Return the (x, y) coordinate for the center point of the cell that contains the specified text.  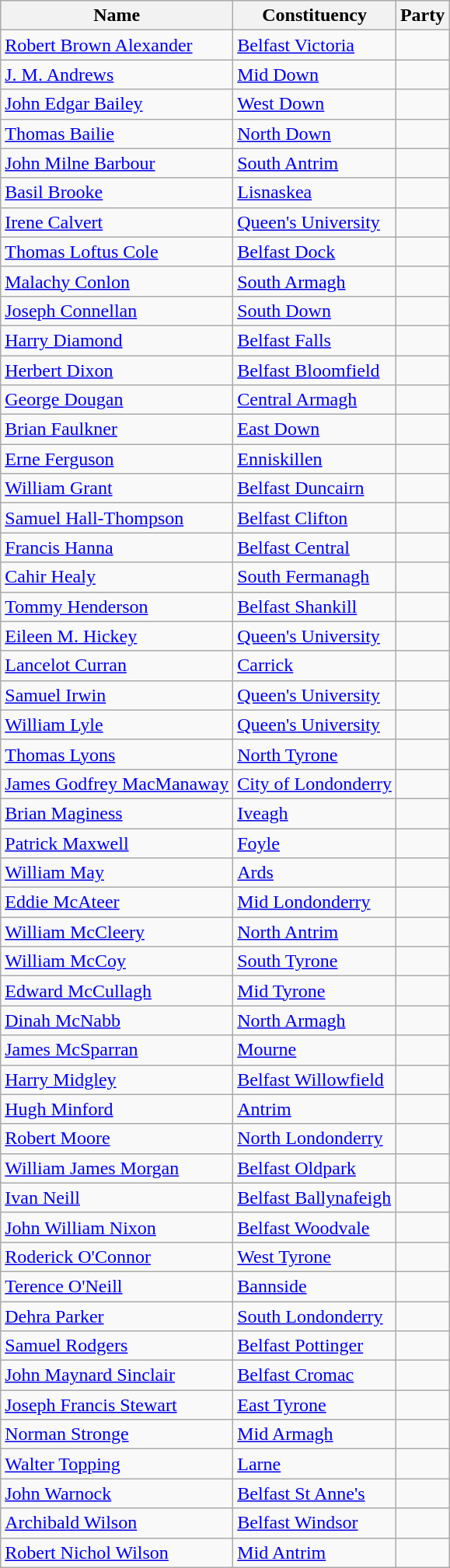
William McCleery (117, 932)
South Armagh (315, 281)
Samuel Irwin (117, 695)
Mid Tyrone (315, 991)
Mourne (315, 1050)
William James Morgan (117, 1168)
Thomas Lyons (117, 754)
Harry Midgley (117, 1080)
West Down (315, 104)
Iveagh (315, 813)
Belfast Victoria (315, 45)
North Armagh (315, 1020)
William May (117, 873)
Robert Moore (117, 1139)
Samuel Rodgers (117, 1346)
Belfast Windsor (315, 1523)
Archibald Wilson (117, 1523)
Lisnaskea (315, 193)
Joseph Francis Stewart (117, 1405)
Malachy Conlon (117, 281)
Herbert Dixon (117, 370)
Brian Faulkner (117, 429)
Central Armagh (315, 400)
Thomas Loftus Cole (117, 252)
Belfast St Anne's (315, 1493)
South Londonderry (315, 1316)
Mid Antrim (315, 1552)
Belfast Pottinger (315, 1346)
James Godfrey MacManaway (117, 784)
John Maynard Sinclair (117, 1375)
Thomas Bailie (117, 134)
Terence O'Neill (117, 1286)
Dinah McNabb (117, 1020)
North Tyrone (315, 754)
Mid Down (315, 75)
Belfast Ballynafeigh (315, 1198)
Walter Topping (117, 1464)
Norman Stronge (117, 1434)
North Down (315, 134)
East Tyrone (315, 1405)
Belfast Falls (315, 340)
John William Nixon (117, 1227)
Belfast Bloomfield (315, 370)
John Milne Barbour (117, 163)
Belfast Clifton (315, 518)
Belfast Duncairn (315, 488)
South Fermanagh (315, 577)
Joseph Connellan (117, 311)
City of Londonderry (315, 784)
Bannside (315, 1286)
Robert Nichol Wilson (117, 1552)
Larne (315, 1464)
Name (117, 16)
William Lyle (117, 725)
William Grant (117, 488)
Dehra Parker (117, 1316)
Mid Armagh (315, 1434)
Foyle (315, 843)
William McCoy (117, 961)
Roderick O'Connor (117, 1257)
Belfast Cromac (315, 1375)
J. M. Andrews (117, 75)
Hugh Minford (117, 1109)
Party (422, 16)
Samuel Hall-Thompson (117, 518)
Patrick Maxwell (117, 843)
Belfast Woodvale (315, 1227)
Belfast Willowfield (315, 1080)
Belfast Dock (315, 252)
John Edgar Bailey (117, 104)
Eileen M. Hickey (117, 636)
Brian Maginess (117, 813)
West Tyrone (315, 1257)
Enniskillen (315, 459)
North Londonderry (315, 1139)
South Antrim (315, 163)
Antrim (315, 1109)
Harry Diamond (117, 340)
Robert Brown Alexander (117, 45)
Basil Brooke (117, 193)
Constituency (315, 16)
Lancelot Curran (117, 666)
Erne Ferguson (117, 459)
George Dougan (117, 400)
Eddie McAteer (117, 902)
Cahir Healy (117, 577)
Mid Londonderry (315, 902)
South Tyrone (315, 961)
Ards (315, 873)
Irene Calvert (117, 222)
Tommy Henderson (117, 607)
Belfast Central (315, 548)
Ivan Neill (117, 1198)
South Down (315, 311)
East Down (315, 429)
Carrick (315, 666)
Belfast Oldpark (315, 1168)
Edward McCullagh (117, 991)
John Warnock (117, 1493)
North Antrim (315, 932)
Francis Hanna (117, 548)
Belfast Shankill (315, 607)
James McSparran (117, 1050)
